Detect which cell encompasses the target text, then output its (X, Y) center coordinate. 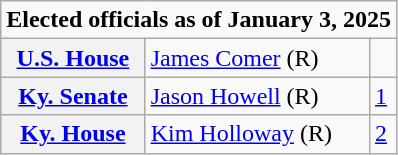
1 (384, 96)
U.S. House (73, 58)
James Comer (R) (257, 58)
Ky. House (73, 134)
2 (384, 134)
Jason Howell (R) (257, 96)
Kim Holloway (R) (257, 134)
Ky. Senate (73, 96)
Elected officials as of January 3, 2025 (199, 20)
